Identify which cell holds the provided text, then report its [X, Y] central coordinate. 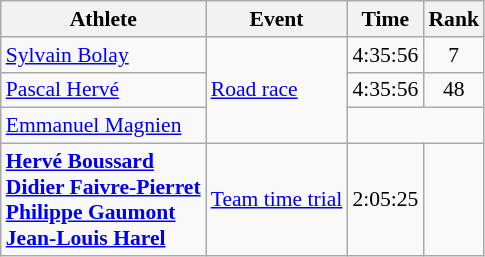
Event [277, 19]
Emmanuel Magnien [104, 126]
Rank [454, 19]
Pascal Hervé [104, 90]
Sylvain Bolay [104, 55]
48 [454, 90]
7 [454, 55]
Hervé BoussardDidier Faivre-PierretPhilippe GaumontJean-Louis Harel [104, 200]
Athlete [104, 19]
Road race [277, 90]
2:05:25 [385, 200]
Time [385, 19]
Team time trial [277, 200]
